Return the (X, Y) coordinate for the center point of the cell that contains the specified text.  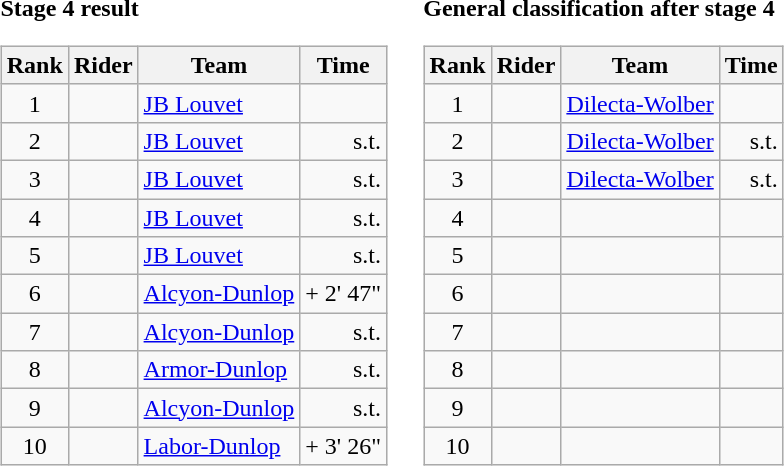
Labor-Dunlop (219, 446)
+ 2' 47" (344, 294)
+ 3' 26" (344, 446)
Armor-Dunlop (219, 370)
